Detect which cell encompasses the target text, then output its (X, Y) center coordinate. 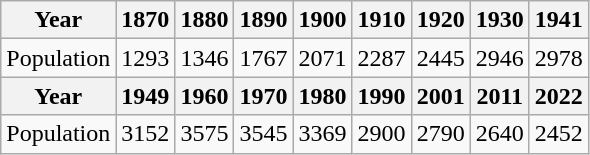
1910 (382, 20)
1900 (322, 20)
2001 (440, 96)
1870 (146, 20)
1990 (382, 96)
2011 (500, 96)
3369 (322, 134)
1970 (264, 96)
1980 (322, 96)
1767 (264, 58)
2640 (500, 134)
1920 (440, 20)
2900 (382, 134)
2978 (558, 58)
2287 (382, 58)
1880 (204, 20)
2071 (322, 58)
3545 (264, 134)
2445 (440, 58)
1890 (264, 20)
3575 (204, 134)
1960 (204, 96)
2452 (558, 134)
1930 (500, 20)
3152 (146, 134)
2022 (558, 96)
1346 (204, 58)
1949 (146, 96)
2790 (440, 134)
1293 (146, 58)
1941 (558, 20)
2946 (500, 58)
